Identify which cell holds the provided text, then report its [x, y] central coordinate. 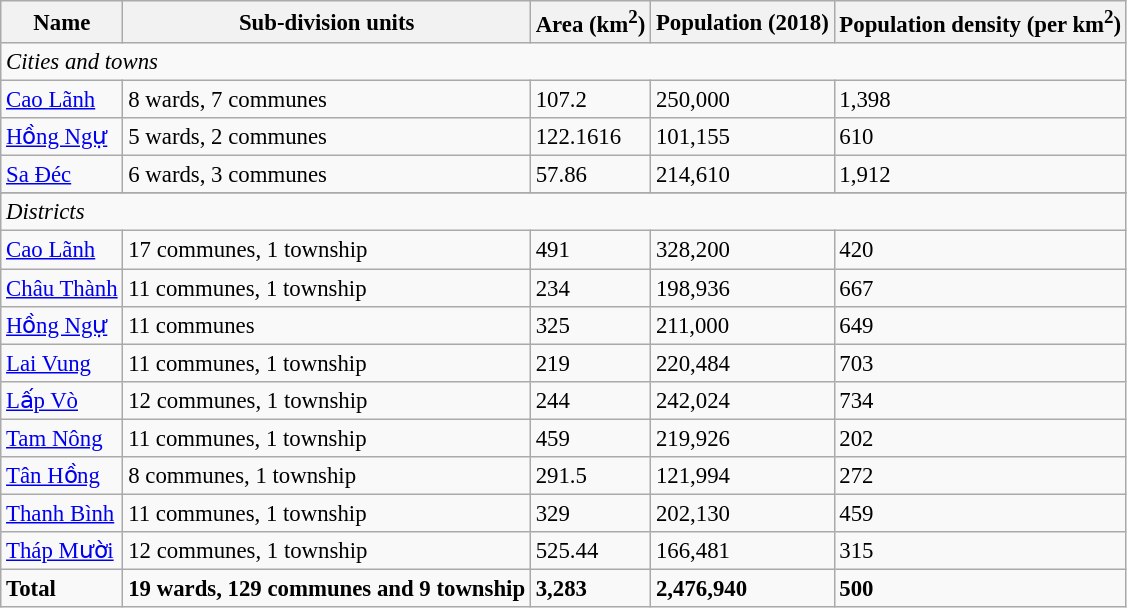
325 [590, 325]
Name [62, 22]
219,926 [742, 438]
Tam Nông [62, 438]
1,912 [980, 175]
6 wards, 3 communes [326, 175]
649 [980, 325]
Tân Hồng [62, 476]
Districts [564, 213]
Population density (per km2) [980, 22]
734 [980, 400]
Tháp Mười [62, 551]
420 [980, 250]
8 communes, 1 township [326, 476]
Sa Đéc [62, 175]
328,200 [742, 250]
107.2 [590, 100]
8 wards, 7 communes [326, 100]
5 wards, 2 communes [326, 137]
272 [980, 476]
500 [980, 588]
234 [590, 288]
Lai Vung [62, 363]
17 communes, 1 township [326, 250]
19 wards, 129 communes and 9 township [326, 588]
Population (2018) [742, 22]
Thanh Bình [62, 513]
219 [590, 363]
Total [62, 588]
57.86 [590, 175]
610 [980, 137]
1,398 [980, 100]
Châu Thành [62, 288]
166,481 [742, 551]
211,000 [742, 325]
Sub-division units [326, 22]
202 [980, 438]
315 [980, 551]
220,484 [742, 363]
242,024 [742, 400]
122.1616 [590, 137]
667 [980, 288]
214,610 [742, 175]
202,130 [742, 513]
2,476,940 [742, 588]
3,283 [590, 588]
291.5 [590, 476]
244 [590, 400]
250,000 [742, 100]
Area (km2) [590, 22]
121,994 [742, 476]
491 [590, 250]
329 [590, 513]
198,936 [742, 288]
525.44 [590, 551]
11 communes [326, 325]
Cities and towns [564, 62]
Lấp Vò [62, 400]
703 [980, 363]
101,155 [742, 137]
